Scan for the cell matching the given text and deliver its (X, Y) coordinate at center. 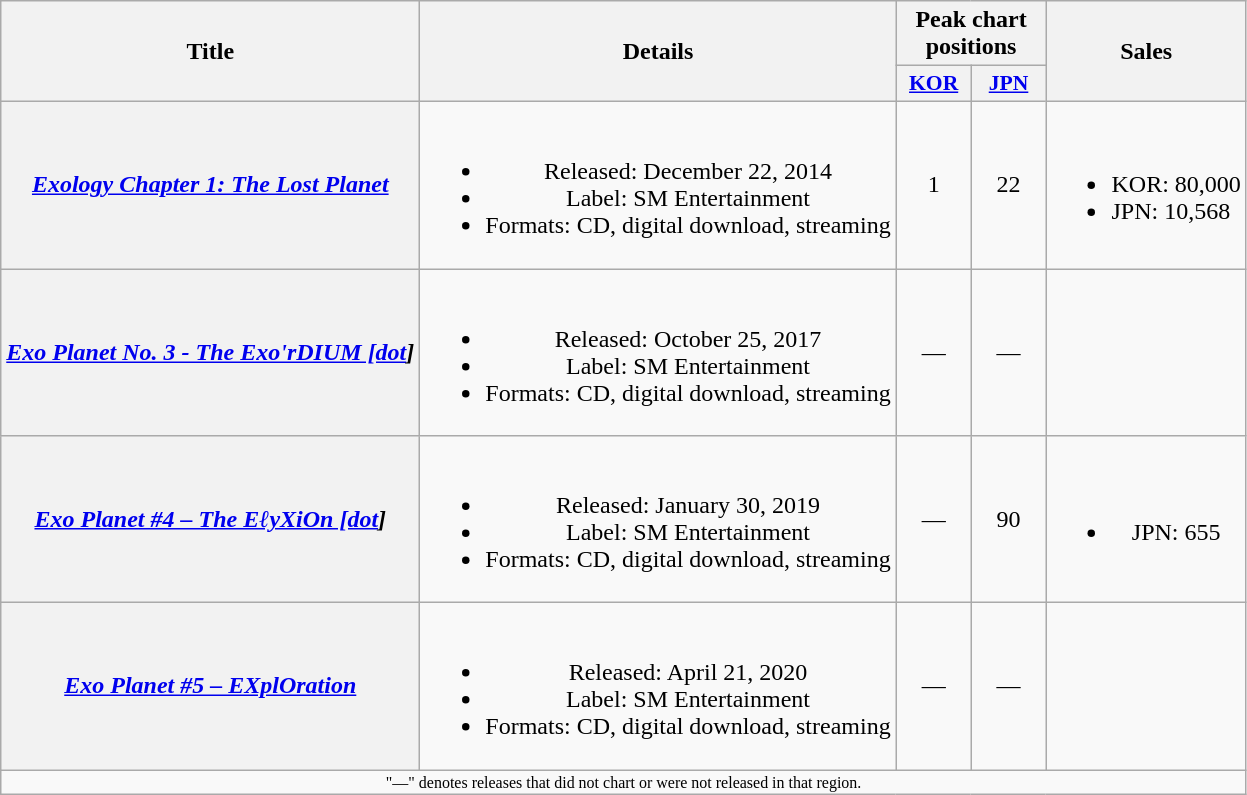
Title (210, 52)
1 (934, 184)
Details (658, 52)
90 (1008, 520)
KOR: 80,000JPN: 10,568 (1146, 184)
Sales (1146, 52)
Released: April 21, 2020Label: SM EntertainmentFormats: CD, digital download, streaming (658, 686)
"—" denotes releases that did not chart or were not released in that region. (624, 782)
Released: December 22, 2014Label: SM EntertainmentFormats: CD, digital download, streaming (658, 184)
KOR (934, 84)
Exo Planet #5 – EXplOration (210, 686)
Exology Chapter 1: The Lost Planet (210, 184)
JPN: 655 (1146, 520)
JPN (1008, 84)
Released: January 30, 2019Label: SM EntertainmentFormats: CD, digital download, streaming (658, 520)
Released: October 25, 2017Label: SM EntertainmentFormats: CD, digital download, streaming (658, 352)
Peak chart positions (971, 34)
Exo Planet No. 3 - The Exo'rDIUM [dot] (210, 352)
22 (1008, 184)
Exo Planet #4 – The EℓyXiOn [dot] (210, 520)
